Determine the (X, Y) coordinate at the center of the cell enclosing the given text.  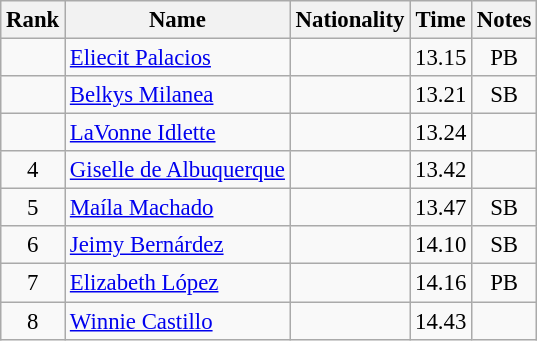
13.15 (441, 58)
14.43 (441, 321)
Belkys Milanea (178, 95)
8 (33, 321)
14.10 (441, 245)
5 (33, 208)
LaVonne Idlette (178, 133)
6 (33, 245)
Maíla Machado (178, 208)
4 (33, 170)
7 (33, 283)
Name (178, 20)
13.42 (441, 170)
Rank (33, 20)
13.21 (441, 95)
Eliecit Palacios (178, 58)
Jeimy Bernárdez (178, 245)
13.47 (441, 208)
Giselle de Albuquerque (178, 170)
14.16 (441, 283)
Elizabeth López (178, 283)
Time (441, 20)
Winnie Castillo (178, 321)
13.24 (441, 133)
Notes (504, 20)
Nationality (350, 20)
